Capture the cell that displays the provided text and extract its (X, Y) central coordinate. 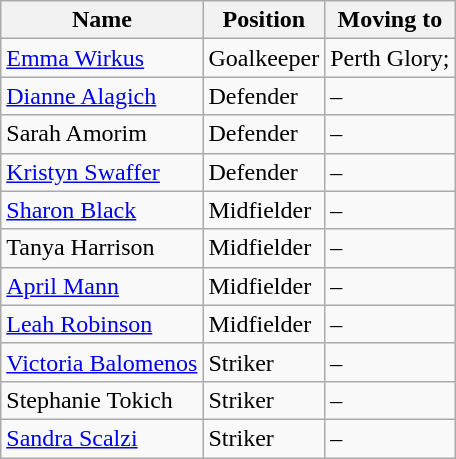
Stephanie Tokich (102, 400)
Goalkeeper (264, 58)
April Mann (102, 286)
Sarah Amorim (102, 134)
Kristyn Swaffer (102, 172)
Dianne Alagich (102, 96)
Moving to (390, 20)
Tanya Harrison (102, 248)
Name (102, 20)
Position (264, 20)
Sandra Scalzi (102, 438)
Emma Wirkus (102, 58)
Perth Glory; (390, 58)
Leah Robinson (102, 324)
Victoria Balomenos (102, 362)
Sharon Black (102, 210)
